Find where the given text appears and provide that cell's center as [x, y] coordinate. 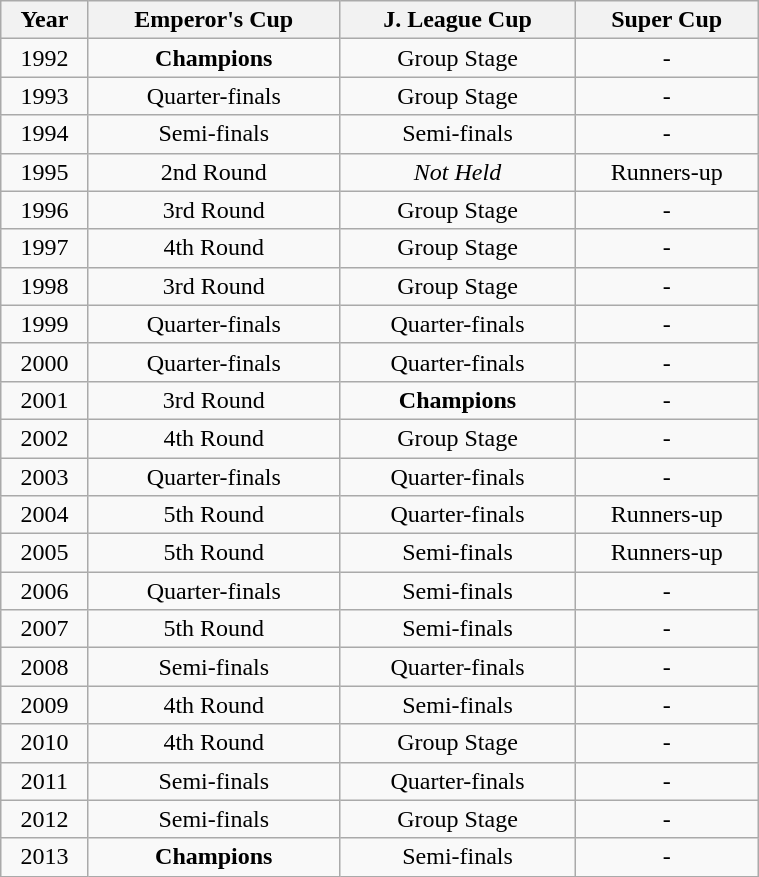
1997 [44, 248]
2013 [44, 857]
1994 [44, 134]
J. League Cup [457, 20]
2000 [44, 362]
1999 [44, 324]
1993 [44, 96]
2003 [44, 477]
Emperor's Cup [214, 20]
2004 [44, 515]
2006 [44, 591]
1992 [44, 58]
2010 [44, 743]
Year [44, 20]
2005 [44, 553]
1996 [44, 210]
1995 [44, 172]
2008 [44, 667]
2011 [44, 781]
2012 [44, 819]
2007 [44, 629]
Super Cup [667, 20]
1998 [44, 286]
2001 [44, 400]
2009 [44, 705]
2002 [44, 438]
Not Held [457, 172]
2nd Round [214, 172]
